Capture the cell that displays the provided text and extract its (X, Y) central coordinate. 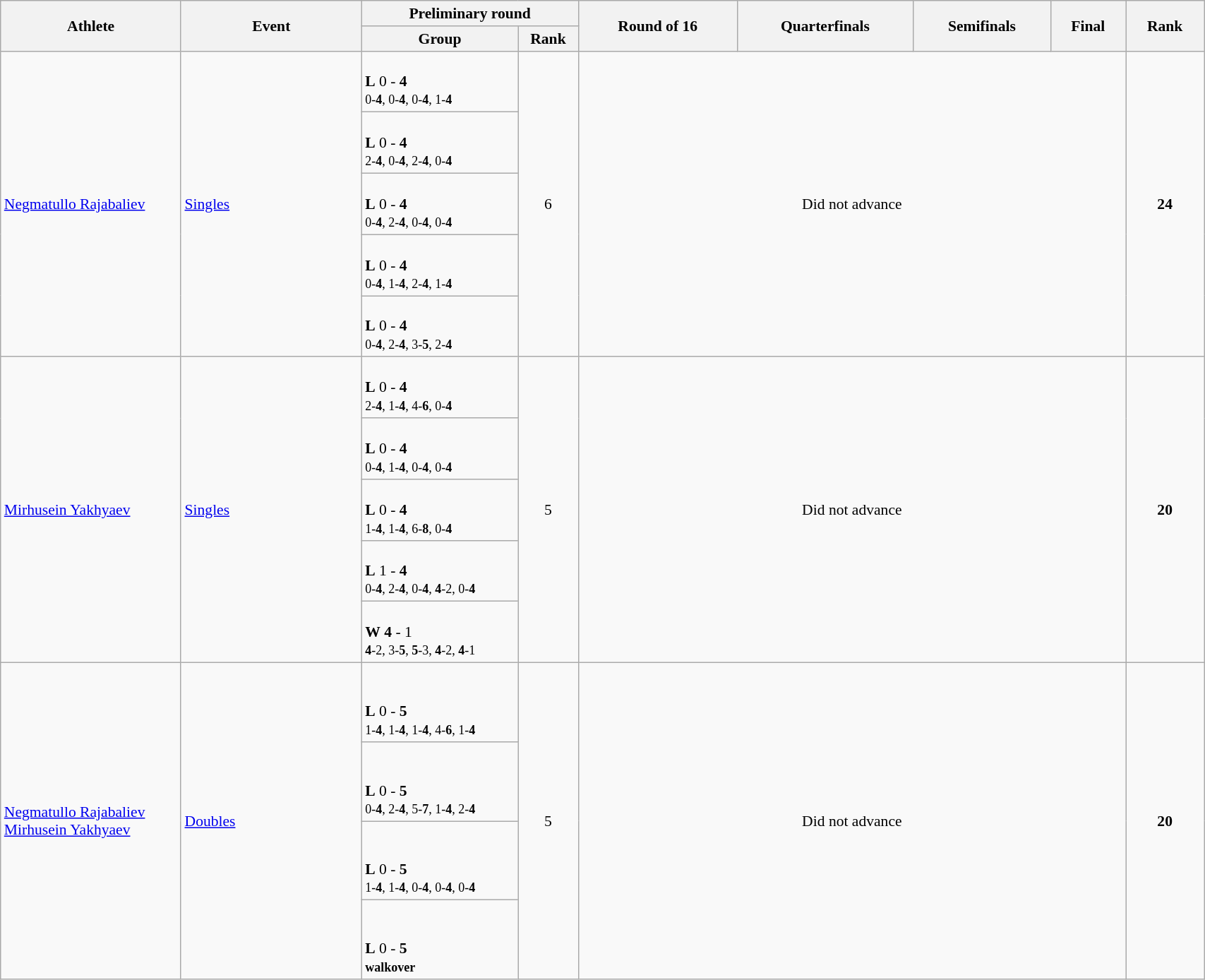
Doubles (271, 821)
Final (1089, 25)
Negmatullo Rajabaliev (91, 203)
24 (1165, 203)
L 0 - 42-4, 1-4, 4-6, 0-4 (440, 388)
L 0 - 51-4, 1-4, 1-4, 4-6, 1-4 (440, 703)
Semifinals (982, 25)
L 0 - 5walkover (440, 940)
Quarterfinals (825, 25)
L 1 - 40-4, 2-4, 0-4, 4-2, 0-4 (440, 570)
6 (548, 203)
L 0 - 41-4, 1-4, 6-8, 0-4 (440, 510)
W 4 - 14-2, 3-5, 5-3, 4-2, 4-1 (440, 633)
Event (271, 25)
Round of 16 (658, 25)
L 0 - 40-4, 0-4, 0-4, 1-4 (440, 82)
L 0 - 40-4, 1-4, 0-4, 0-4 (440, 449)
Negmatullo RajabalievMirhusein Yakhyaev (91, 821)
L 0 - 40-4, 2-4, 3-5, 2-4 (440, 326)
L 0 - 51-4, 1-4, 0-4, 0-4, 0-4 (440, 861)
Mirhusein Yakhyaev (91, 510)
Athlete (91, 25)
Preliminary round (470, 13)
L 0 - 42-4, 0-4, 2-4, 0-4 (440, 143)
L 0 - 40-4, 1-4, 2-4, 1-4 (440, 265)
Group (440, 39)
L 0 - 40-4, 2-4, 0-4, 0-4 (440, 205)
L 0 - 50-4, 2-4, 5-7, 1-4, 2-4 (440, 782)
